Search for the cell housing the specified text and yield its [x, y] center coordinate. 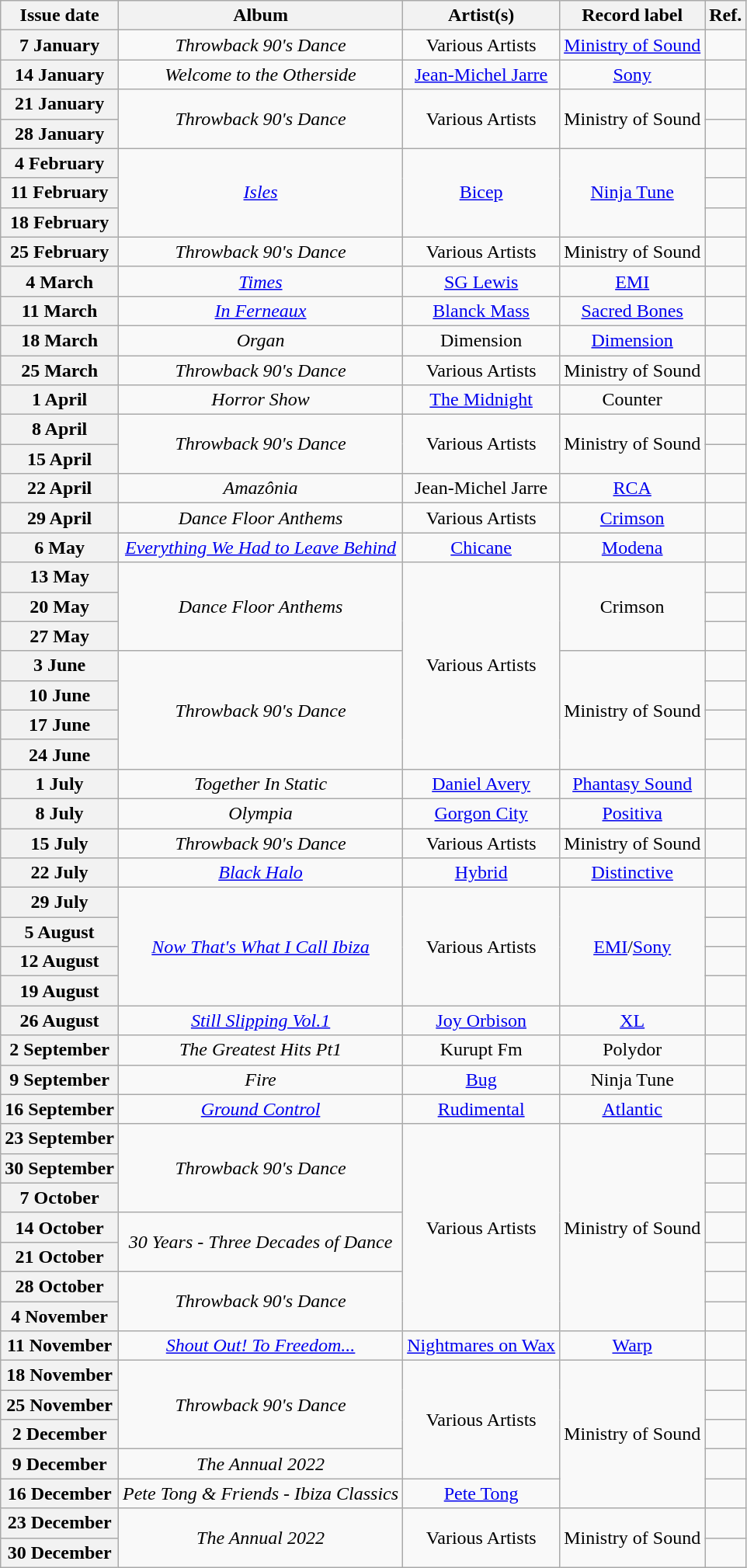
23 December [60, 1523]
XL [632, 1020]
Ground Control [260, 1109]
11 November [60, 1346]
Black Halo [260, 873]
18 March [60, 340]
7 October [60, 1198]
Horror Show [260, 400]
1 April [60, 400]
Atlantic [632, 1109]
22 April [60, 488]
4 February [60, 163]
14 October [60, 1227]
Everything We Had to Leave Behind [260, 548]
Bicep [481, 193]
Chicane [481, 548]
11 February [60, 193]
25 March [60, 370]
13 May [60, 577]
4 March [60, 281]
18 February [60, 222]
19 August [60, 991]
25 February [60, 252]
Phantasy Sound [632, 784]
Shout Out! To Freedom... [260, 1346]
6 May [60, 548]
21 January [60, 104]
Olympia [260, 813]
28 October [60, 1286]
23 September [60, 1139]
9 December [60, 1464]
30 September [60, 1168]
EMI [632, 281]
18 November [60, 1375]
Bug [481, 1080]
15 April [60, 459]
EMI/Sony [632, 947]
8 July [60, 813]
8 April [60, 429]
26 August [60, 1020]
Pete Tong [481, 1493]
Positiva [632, 813]
7 January [60, 45]
Still Slipping Vol.1 [260, 1020]
Hybrid [481, 873]
2 September [60, 1050]
25 November [60, 1405]
Rudimental [481, 1109]
17 June [60, 725]
Organ [260, 340]
9 September [60, 1080]
Album [260, 16]
5 August [60, 932]
SG Lewis [481, 281]
Polydor [632, 1050]
10 June [60, 695]
29 July [60, 902]
24 June [60, 754]
22 July [60, 873]
16 September [60, 1109]
15 July [60, 843]
Counter [632, 400]
Issue date [60, 16]
Record label [632, 16]
The Midnight [481, 400]
29 April [60, 518]
The Greatest Hits Pt1 [260, 1050]
27 May [60, 636]
Modena [632, 548]
Isles [260, 193]
Together In Static [260, 784]
Gorgon City [481, 813]
Fire [260, 1080]
30 December [60, 1552]
14 January [60, 75]
Joy Orbison [481, 1020]
Blanck Mass [481, 311]
Pete Tong & Friends - Ibiza Classics [260, 1493]
Daniel Avery [481, 784]
In Ferneaux [260, 311]
Kurupt Fm [481, 1050]
12 August [60, 961]
11 March [60, 311]
Now That's What I Call Ibiza [260, 947]
Welcome to the Otherside [260, 75]
3 June [60, 666]
Sacred Bones [632, 311]
28 January [60, 134]
Nightmares on Wax [481, 1346]
21 October [60, 1257]
Artist(s) [481, 16]
Amazônia [260, 488]
RCA [632, 488]
Distinctive [632, 873]
Sony [632, 75]
Times [260, 281]
20 May [60, 607]
1 July [60, 784]
4 November [60, 1316]
2 December [60, 1434]
Ref. [725, 16]
30 Years - Three Decades of Dance [260, 1242]
Warp [632, 1346]
16 December [60, 1493]
